Provide the (X, Y) coordinate of the cell's center where the given text is located.  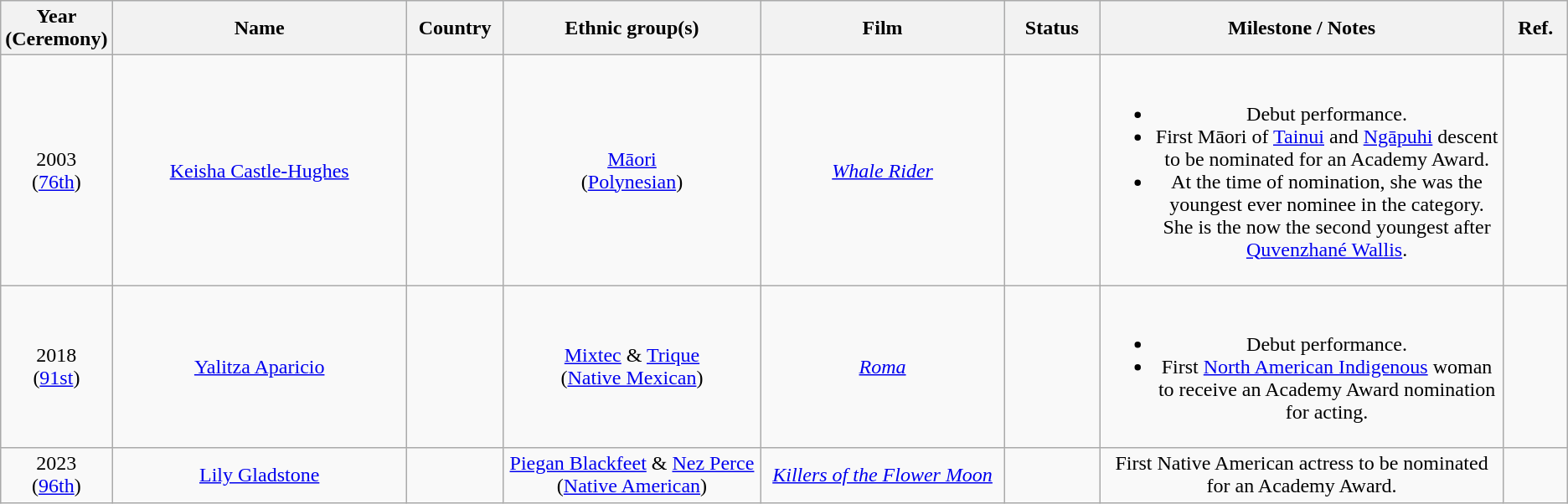
Keisha Castle-Hughes (260, 171)
First Native American actress to be nominated for an Academy Award. (1302, 476)
Yalitza Aparicio (260, 367)
Status (1052, 28)
2003(76th) (57, 171)
Country (455, 28)
Lily Gladstone (260, 476)
Film (883, 28)
Killers of the Flower Moon (883, 476)
Ref. (1535, 28)
Piegan Blackfeet & Nez Perce(Native American) (632, 476)
Mixtec & Trique(Native Mexican) (632, 367)
Māori(Polynesian) (632, 171)
Ethnic group(s) (632, 28)
Debut performance.First North American Indigenous woman to receive an Academy Award nomination for acting. (1302, 367)
Whale Rider (883, 171)
Milestone / Notes (1302, 28)
Name (260, 28)
2018(91st) (57, 367)
Year(Ceremony) (57, 28)
2023(96th) (57, 476)
Roma (883, 367)
